Find where the given text appears and provide that cell's center as (X, Y) coordinate. 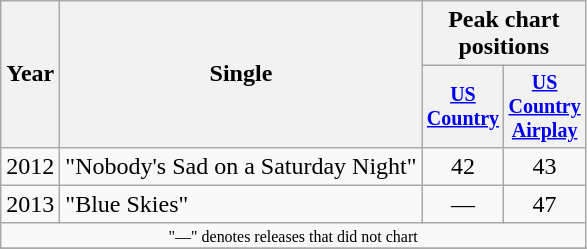
US Country Airplay (545, 106)
"—" denotes releases that did not chart (294, 235)
Peak chartpositions (504, 34)
"Nobody's Sad on a Saturday Night" (241, 166)
Year (30, 74)
47 (545, 204)
43 (545, 166)
42 (463, 166)
— (463, 204)
2012 (30, 166)
"Blue Skies" (241, 204)
US Country (463, 106)
2013 (30, 204)
Single (241, 74)
